Capture the cell that displays the provided text and extract its [x, y] central coordinate. 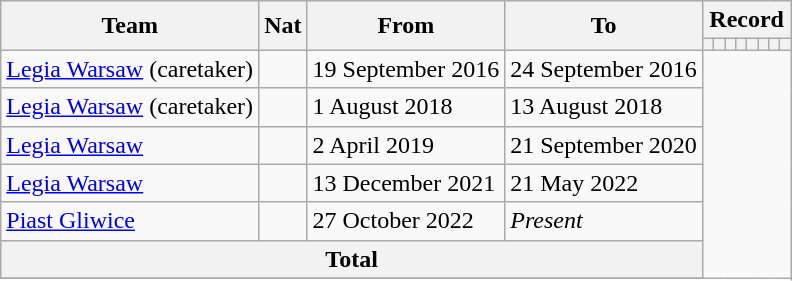
13 December 2021 [406, 183]
From [406, 26]
Team [130, 26]
19 September 2016 [406, 69]
Total [352, 259]
Nat [283, 26]
Piast Gliwice [130, 221]
21 September 2020 [604, 145]
Present [604, 221]
Record [746, 20]
1 August 2018 [406, 107]
27 October 2022 [406, 221]
To [604, 26]
24 September 2016 [604, 69]
21 May 2022 [604, 183]
2 April 2019 [406, 145]
13 August 2018 [604, 107]
